Capture the cell that displays the provided text and extract its (X, Y) central coordinate. 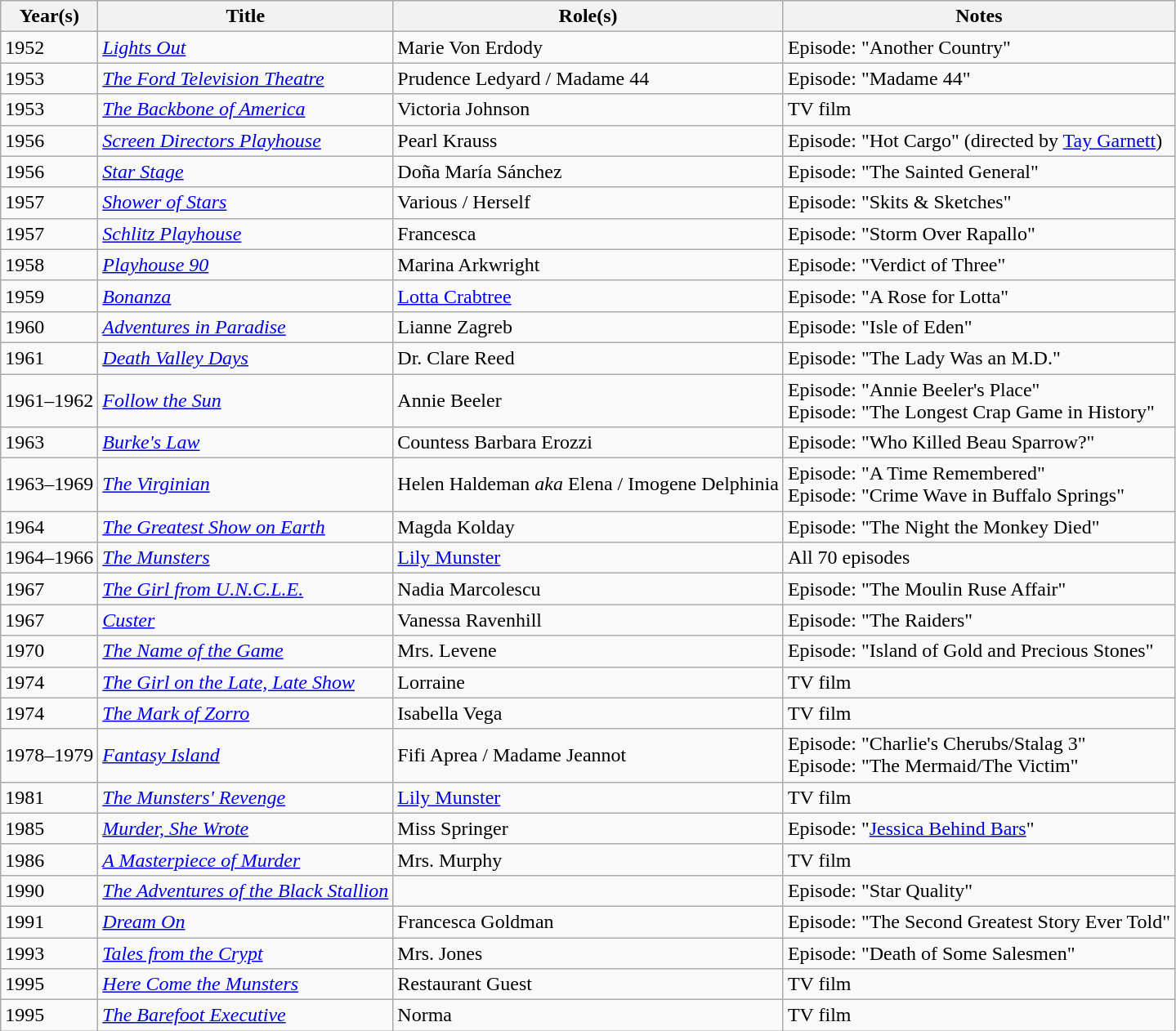
Tales from the Crypt (245, 953)
The Barefoot Executive (245, 1015)
Episode: "Isle of Eden" (979, 327)
Miss Springer (588, 828)
Vanessa Ravenhill (588, 620)
1964–1966 (49, 558)
Fifi Aprea / Madame Jeannot (588, 755)
1978–1979 (49, 755)
Doña María Sánchez (588, 172)
The Backbone of America (245, 109)
Countess Barbara Erozzi (588, 443)
Lotta Crabtree (588, 296)
Episode: "Hot Cargo" (directed by Tay Garnett) (979, 141)
Norma (588, 1015)
Victoria Johnson (588, 109)
1959 (49, 296)
Episode: "Jessica Behind Bars" (979, 828)
1993 (49, 953)
Helen Haldeman aka Elena / Imogene Delphinia (588, 485)
Episode: "The Sainted General" (979, 172)
Shower of Stars (245, 203)
Episode: "Skits & Sketches" (979, 203)
Mrs. Jones (588, 953)
The Munsters (245, 558)
The Munsters' Revenge (245, 797)
The Girl from U.N.C.L.E. (245, 589)
1986 (49, 859)
Episode: "Star Quality" (979, 890)
1990 (49, 890)
1991 (49, 922)
Episode: "The Night the Monkey Died" (979, 527)
The Ford Television Theatre (245, 78)
Fantasy Island (245, 755)
Episode: "Storm Over Rapallo" (979, 234)
Screen Directors Playhouse (245, 141)
Francesca Goldman (588, 922)
Title (245, 16)
1963–1969 (49, 485)
1960 (49, 327)
Custer (245, 620)
The Adventures of the Black Stallion (245, 890)
Mrs. Levene (588, 651)
The Name of the Game (245, 651)
Pearl Krauss (588, 141)
Role(s) (588, 16)
Episode: "Charlie's Cherubs/Stalag 3"Episode: "The Mermaid/The Victim" (979, 755)
Lights Out (245, 47)
Episode: "Annie Beeler's Place"Episode: "The Longest Crap Game in History" (979, 400)
Burke's Law (245, 443)
Episode: "A Rose for Lotta" (979, 296)
Murder, She Wrote (245, 828)
A Masterpiece of Murder (245, 859)
Notes (979, 16)
1961 (49, 358)
The Girl on the Late, Late Show (245, 682)
Episode: "Who Killed Beau Sparrow?" (979, 443)
Lianne Zagreb (588, 327)
Episode: "The Lady Was an M.D." (979, 358)
Star Stage (245, 172)
All 70 episodes (979, 558)
Adventures in Paradise (245, 327)
1952 (49, 47)
Marie Von Erdody (588, 47)
The Virginian (245, 485)
The Greatest Show on Earth (245, 527)
Death Valley Days (245, 358)
The Mark of Zorro (245, 713)
Isabella Vega (588, 713)
1981 (49, 797)
Episode: "Madame 44" (979, 78)
Dr. Clare Reed (588, 358)
1985 (49, 828)
Here Come the Munsters (245, 984)
Mrs. Murphy (588, 859)
Lorraine (588, 682)
Episode: "Verdict of Three" (979, 265)
Episode: "The Second Greatest Story Ever Told" (979, 922)
Nadia Marcolescu (588, 589)
Episode: "Another Country" (979, 47)
Playhouse 90 (245, 265)
Various / Herself (588, 203)
1964 (49, 527)
Bonanza (245, 296)
Year(s) (49, 16)
1961–1962 (49, 400)
Follow the Sun (245, 400)
Episode: "A Time Remembered"Episode: "Crime Wave in Buffalo Springs" (979, 485)
Restaurant Guest (588, 984)
1970 (49, 651)
1958 (49, 265)
Prudence Ledyard / Madame 44 (588, 78)
1963 (49, 443)
Magda Kolday (588, 527)
Schlitz Playhouse (245, 234)
Dream On (245, 922)
Marina Arkwright (588, 265)
Francesca (588, 234)
Episode: "The Raiders" (979, 620)
Episode: "Island of Gold and Precious Stones" (979, 651)
Annie Beeler (588, 400)
Episode: "Death of Some Salesmen" (979, 953)
Episode: "The Moulin Ruse Affair" (979, 589)
